For the text-containing cell, return its midpoint in (X, Y) coordinate format. 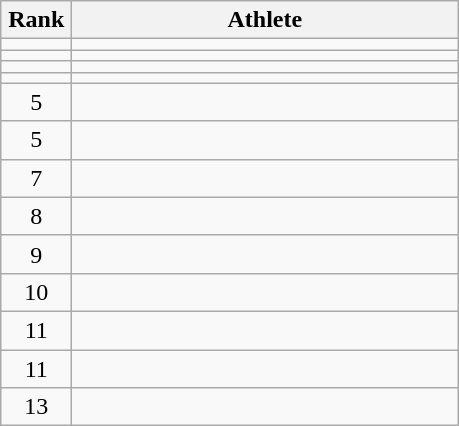
13 (36, 407)
7 (36, 178)
8 (36, 216)
Rank (36, 20)
10 (36, 292)
Athlete (265, 20)
9 (36, 254)
